From the cell containing the given text, extract its center point as [X, Y] coordinate. 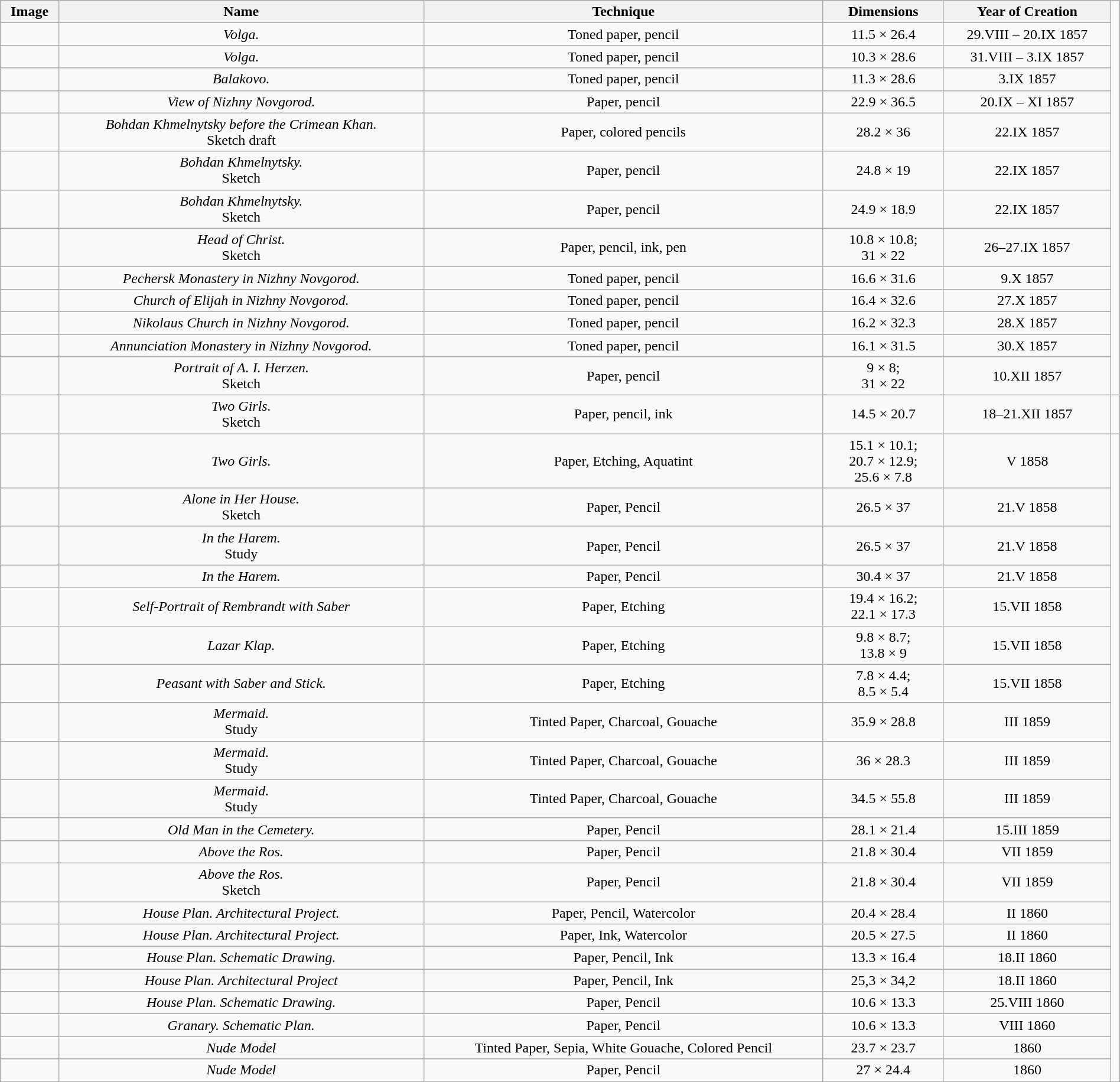
Technique [623, 12]
16.6 × 31.6 [883, 278]
36 × 28.3 [883, 760]
15.III 1859 [1027, 829]
26–27.IX 1857 [1027, 247]
22.9 × 36.5 [883, 102]
24.9 × 18.9 [883, 209]
16.1 × 31.5 [883, 346]
10.8 × 10.8;31 × 22 [883, 247]
V 1858 [1027, 461]
Tinted Paper, Sepia, White Gouache, Colored Pencil [623, 1048]
Nikolaus Church in Nizhny Novgorod. [241, 323]
3.IX 1857 [1027, 79]
Paper, Pencil, Watercolor [623, 913]
In the Harem.Study [241, 546]
Year of Creation [1027, 12]
Self-Portrait of Rembrandt with Saber [241, 606]
20.5 × 27.5 [883, 935]
Two Girls.Sketch [241, 415]
Granary. Schematic Plan. [241, 1025]
10.3 × 28.6 [883, 57]
Two Girls. [241, 461]
30.4 × 37 [883, 576]
27 × 24.4 [883, 1070]
11.3 × 28.6 [883, 79]
23.7 × 23.7 [883, 1048]
In the Harem. [241, 576]
Portrait of A. I. Herzen.Sketch [241, 376]
10.XII 1857 [1027, 376]
29.VIII – 20.IX 1857 [1027, 34]
View of Nizhny Novgorod. [241, 102]
Annunciation Monastery in Nizhny Novgorod. [241, 346]
Image [30, 12]
16.4 × 32.6 [883, 300]
Paper, Etching, Aquatint [623, 461]
Bohdan Khmelnytsky before the Crimean Khan.Sketch draft [241, 132]
Name [241, 12]
Above the Ros.Sketch [241, 882]
27.X 1857 [1027, 300]
Paper, pencil, ink [623, 415]
25,3 × 34,2 [883, 980]
31.VIII – 3.IX 1857 [1027, 57]
Alone in Her House.Sketch [241, 507]
9.8 × 8.7;13.8 × 9 [883, 645]
35.9 × 28.8 [883, 722]
24.8 × 19 [883, 170]
14.5 × 20.7 [883, 415]
Church of Elijah in Nizhny Novgorod. [241, 300]
Lazar Klap. [241, 645]
28.1 × 21.4 [883, 829]
Head of Christ.Sketch [241, 247]
Pechersk Monastery in Nizhny Novgorod. [241, 278]
20.IX – XI 1857 [1027, 102]
34.5 × 55.8 [883, 799]
Paper, Ink, Watercolor [623, 935]
28.X 1857 [1027, 323]
Paper, pencil, ink, pen [623, 247]
19.4 × 16.2;22.1 × 17.3 [883, 606]
VIII 1860 [1027, 1025]
9.X 1857 [1027, 278]
28.2 × 36 [883, 132]
20.4 × 28.4 [883, 913]
11.5 × 26.4 [883, 34]
15.1 × 10.1;20.7 × 12.9;25.6 × 7.8 [883, 461]
Peasant with Saber and Stick. [241, 683]
House Plan. Architectural Project [241, 980]
30.X 1857 [1027, 346]
13.3 × 16.4 [883, 958]
Old Man in the Cemetery. [241, 829]
Above the Ros. [241, 852]
Balakovo. [241, 79]
9 × 8;31 × 22 [883, 376]
18–21.XII 1857 [1027, 415]
Dimensions [883, 12]
7.8 × 4.4;8.5 × 5.4 [883, 683]
Paper, colored pencils [623, 132]
25.VIII 1860 [1027, 1003]
16.2 × 32.3 [883, 323]
